From the cell containing the given text, extract its center point as (x, y) coordinate. 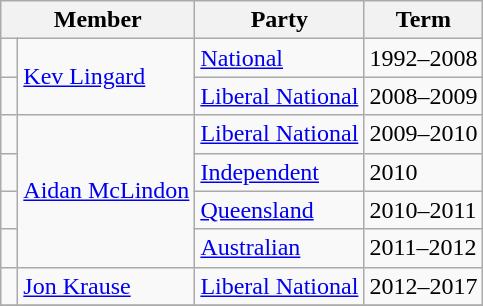
2010 (424, 172)
Member (98, 20)
Kev Lingard (106, 77)
Party (280, 20)
Australian (280, 248)
1992–2008 (424, 58)
Jon Krause (106, 286)
2008–2009 (424, 96)
National (280, 58)
2012–2017 (424, 286)
Independent (280, 172)
2011–2012 (424, 248)
Aidan McLindon (106, 191)
2009–2010 (424, 134)
Queensland (280, 210)
Term (424, 20)
2010–2011 (424, 210)
